Detect which cell encompasses the target text, then output its [X, Y] center coordinate. 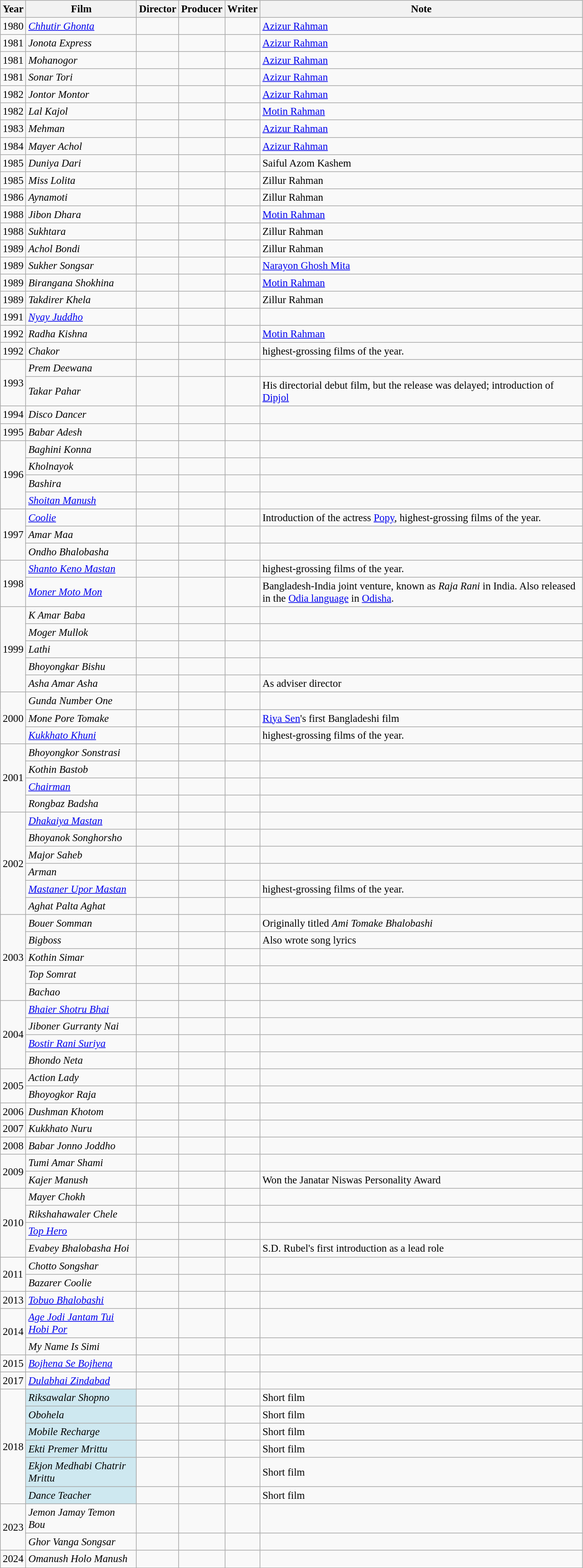
Mehman [81, 129]
Birangana Shokhina [81, 283]
Dance Teacher [81, 1496]
Jibon Dhara [81, 214]
Babar Adesh [81, 432]
Radha Kishna [81, 334]
As adviser director [421, 684]
Ghor Vanga Songsar [81, 1542]
Bhoyongkar Bishu [81, 667]
2005 [13, 1086]
2007 [13, 1129]
Sonar Tori [81, 77]
2015 [13, 1364]
Lal Kajol [81, 112]
Shoitan Manush [81, 501]
2003 [13, 958]
Saiful Azom Kashem [421, 163]
Top Somrat [81, 975]
Mobile Recharge [81, 1432]
2024 [13, 1559]
Writer [242, 9]
1995 [13, 432]
Jontor Montor [81, 95]
Prem Deewana [81, 368]
Producer [201, 9]
Moger Mullok [81, 633]
Mayer Achol [81, 146]
Mohanogor [81, 61]
1994 [13, 415]
Bigboss [81, 940]
2006 [13, 1111]
Mastaner Upor Mastan [81, 889]
Originally titled Ami Tomake Bhalobashi [421, 924]
Riya Sen's first Bangladeshi film [421, 718]
His directorial debut film, but the release was delayed; introduction of Dipjol [421, 391]
Amar Maa [81, 535]
Sukhtara [81, 232]
Chakor [81, 351]
Chhutir Ghonta [81, 26]
Director [158, 9]
Action Lady [81, 1077]
2014 [13, 1331]
Rongbaz Badsha [81, 804]
Riksawalar Shopno [81, 1398]
Sukher Songsar [81, 266]
Aynamoti [81, 197]
Takar Pahar [81, 391]
Jiboner Gurranty Nai [81, 1026]
2011 [13, 1274]
Major Saheb [81, 855]
My Name Is Simi [81, 1346]
Ekti Premer Mrittu [81, 1449]
2023 [13, 1527]
Aghat Palta Aghat [81, 906]
Age Jodi Jantam Tui Hobi Por [81, 1323]
1993 [13, 383]
Kholnayok [81, 466]
Bojhena Se Bojhena [81, 1364]
Kukkhato Nuru [81, 1129]
Tobuo Bhalobashi [81, 1300]
Shanto Keno Mastan [81, 569]
Nyay Juddho [81, 317]
Kukkhato Khuni [81, 735]
Bouer Somman [81, 924]
2013 [13, 1300]
Bhoyongkor Sonstrasi [81, 752]
2009 [13, 1172]
2001 [13, 778]
Mone Pore Tomake [81, 718]
Omanush Holo Manush [81, 1559]
Kajer Manush [81, 1180]
Asha Amar Asha [81, 684]
Chairman [81, 787]
2010 [13, 1223]
1999 [13, 650]
Tumi Amar Shami [81, 1163]
K Amar Baba [81, 615]
Ondho Bhalobasha [81, 552]
Dulabhai Zindabad [81, 1380]
1991 [13, 317]
Disco Dancer [81, 415]
Won the Janatar Niswas Personality Award [421, 1180]
Bhoyogkor Raja [81, 1095]
1983 [13, 129]
Jonota Express [81, 43]
1996 [13, 475]
Obohela [81, 1415]
Babar Jonno Joddho [81, 1146]
2004 [13, 1035]
1998 [13, 584]
Evabey Bhalobasha Hoi [81, 1248]
1997 [13, 534]
Chotto Songshar [81, 1266]
Note [421, 9]
Baghini Konna [81, 449]
Duniya Dari [81, 163]
Ekjon Medhabi Chatrir Mrittu [81, 1472]
S.D. Rubel's first introduction as a lead role [421, 1248]
Achol Bondi [81, 249]
Bostir Rani Suriya [81, 1043]
Coolie [81, 518]
Takdirer Khela [81, 300]
Film [81, 9]
1980 [13, 26]
Introduction of the actress Popy, highest-grossing films of the year. [421, 518]
Year [13, 9]
Narayon Ghosh Mita [421, 266]
Moner Moto Mon [81, 593]
Kothin Bastob [81, 769]
Arman [81, 872]
2018 [13, 1446]
Bachao [81, 992]
2017 [13, 1380]
Gunda Number One [81, 701]
2008 [13, 1146]
2000 [13, 718]
Bhaier Shotru Bhai [81, 1009]
Bazarer Coolie [81, 1283]
Bangladesh-India joint venture, known as Raja Rani in India. Also released in the Odia language in Odisha. [421, 593]
Dushman Khotom [81, 1111]
1984 [13, 146]
Kothin Simar [81, 958]
Miss Lolita [81, 180]
Top Hero [81, 1231]
1986 [13, 197]
Also wrote song lyrics [421, 940]
Mayer Chokh [81, 1197]
Bashira [81, 483]
Bhondo Neta [81, 1061]
Bhoyanok Songhorsho [81, 838]
2002 [13, 863]
Jemon Jamay Temon Bou [81, 1518]
Dhakaiya Mastan [81, 821]
Lathi [81, 650]
Rikshahawaler Chele [81, 1214]
